Return (X, Y) of the center of cell containing provided text 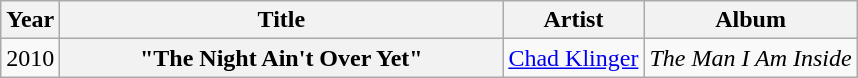
Year (30, 20)
The Man I Am Inside (750, 58)
Title (282, 20)
2010 (30, 58)
"The Night Ain't Over Yet" (282, 58)
Album (750, 20)
Chad Klinger (574, 58)
Artist (574, 20)
